From the cell containing the given text, extract its center point as (X, Y) coordinate. 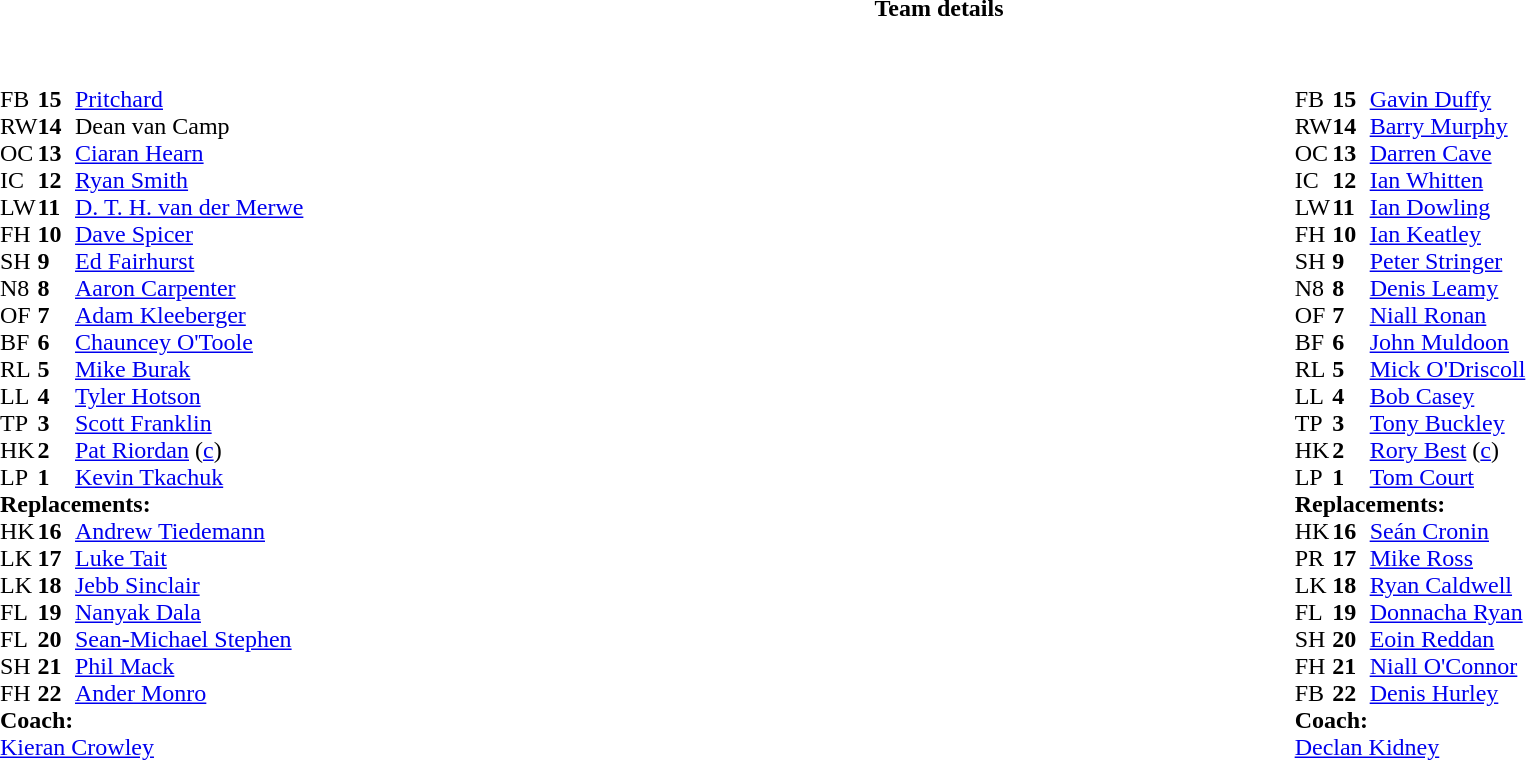
Rory Best (c) (1448, 450)
Ciaran Hearn (189, 154)
Denis Leamy (1448, 288)
Barry Murphy (1448, 126)
Tyler Hotson (189, 396)
Jebb Sinclair (189, 586)
Ryan Smith (189, 180)
Ryan Caldwell (1448, 586)
Bob Casey (1448, 396)
Scott Franklin (189, 424)
Ian Dowling (1448, 208)
Eoin Reddan (1448, 640)
Ed Fairhurst (189, 262)
Ian Keatley (1448, 234)
Peter Stringer (1448, 262)
John Muldoon (1448, 342)
Dean van Camp (189, 126)
Aaron Carpenter (189, 288)
Niall O'Connor (1448, 666)
Chauncey O'Toole (189, 342)
Sean-Michael Stephen (189, 640)
Phil Mack (189, 666)
Andrew Tiedemann (189, 532)
D. T. H. van der Merwe (189, 208)
Pritchard (189, 100)
Seán Cronin (1448, 532)
Ander Monro (189, 694)
Mike Ross (1448, 558)
Kevin Tkachuk (189, 478)
Mike Burak (189, 370)
Pat Riordan (c) (189, 450)
Luke Tait (189, 558)
Tony Buckley (1448, 424)
Nanyak Dala (189, 612)
Donnacha Ryan (1448, 612)
Ian Whitten (1448, 180)
Gavin Duffy (1448, 100)
Adam Kleeberger (189, 316)
Tom Court (1448, 478)
Darren Cave (1448, 154)
Dave Spicer (189, 234)
Niall Ronan (1448, 316)
Denis Hurley (1448, 694)
PR (1314, 558)
Mick O'Driscoll (1448, 370)
